Detect which cell encompasses the target text, then output its [x, y] center coordinate. 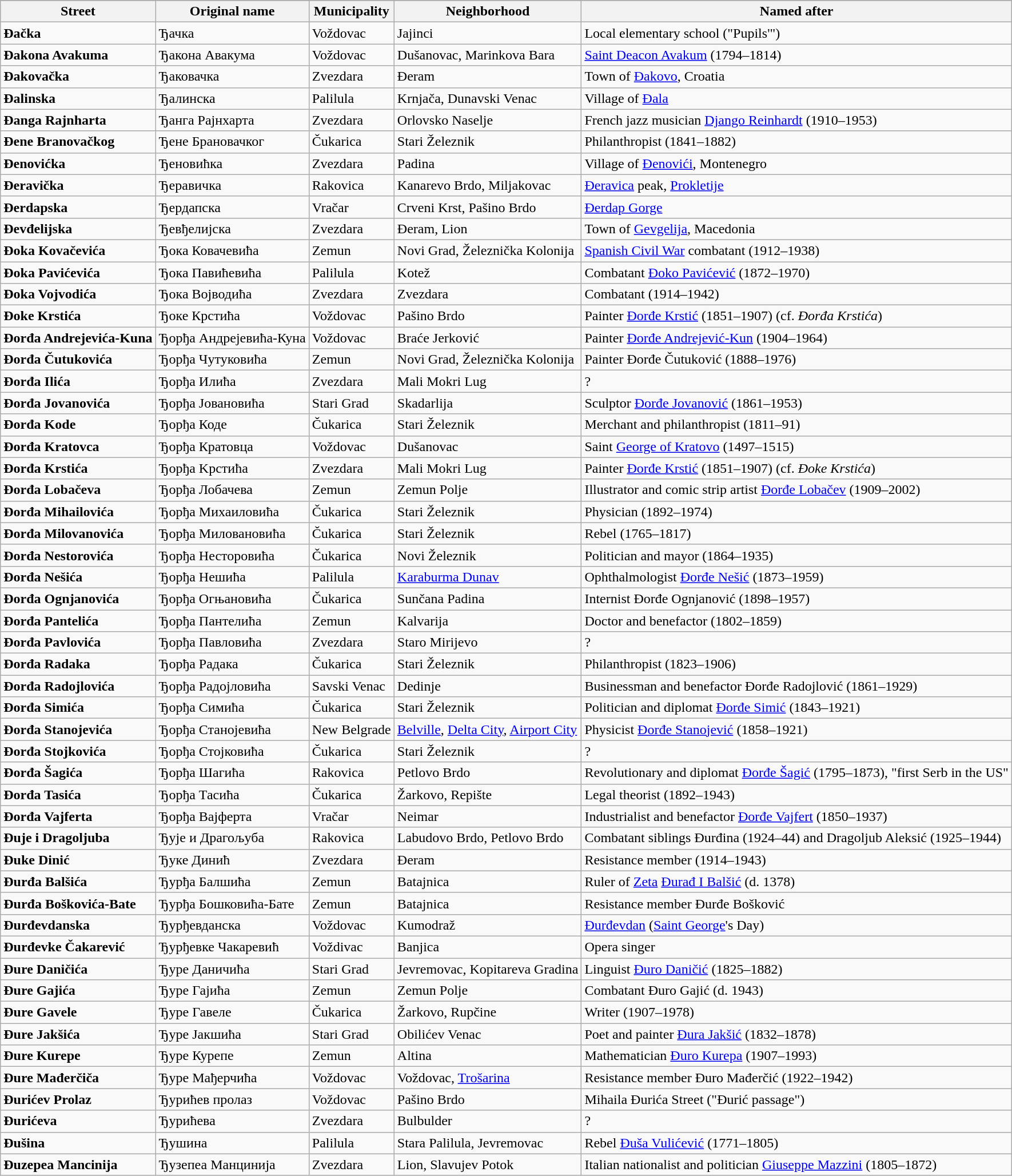
Ђорђа Шагића [232, 773]
Novi Železnik [488, 555]
Đorđa Čutukovića [78, 360]
Ђуре Гавеле [232, 1012]
Voždovac, Trošarina [488, 1078]
Đoke Krstića [78, 316]
Petlovo Brdo [488, 773]
Ђорђа Стојковића [232, 751]
Padina [488, 164]
Named after [797, 11]
Doctor and benefactor (1802–1859) [797, 620]
Ђурђевданска [232, 925]
Đušina [78, 1143]
Đorđa Krstića [78, 468]
Ђорђа Радака [232, 664]
Đurićeva [78, 1121]
Đurđevke Čakarević [78, 947]
Philanthropist (1841–1882) [797, 142]
Stara Palilula, Jevremovac [488, 1143]
Ђока Ковачевића [232, 250]
Painter Đorđe Andrejević-Kun (1904–1964) [797, 338]
Braće Jerković [488, 338]
Original name [232, 11]
Đure Gavele [78, 1012]
Đurđevdan (Saint George's Day) [797, 925]
Ђује и Драгољуба [232, 838]
Ђорђа Радојловића [232, 686]
Đuje i Dragoljuba [78, 838]
Rebel (1765–1817) [797, 533]
Đakona Avakuma [78, 55]
Žarkovo, Repište [488, 795]
Legal theorist (1892–1943) [797, 795]
Jevremovac, Kopitareva Gradina [488, 969]
Merchant and philanthropist (1811–91) [797, 425]
Resistance member Đurđe Bošković [797, 903]
Đorđa Radaka [78, 664]
Ђанга Рајнхарта [232, 120]
Dedinje [488, 686]
Combatant Đoko Pavićević (1872–1970) [797, 273]
Đorđa Stojkovića [78, 751]
Voždivac [351, 947]
Belville, Delta City, Airport City [488, 729]
Resistance member (1914–1943) [797, 860]
Saint Deacon Avakum (1794–1814) [797, 55]
Ђушина [232, 1143]
French jazz musician Django Reinhardt (1910–1953) [797, 120]
Đorđa Ilića [78, 381]
Đure Daničića [78, 969]
Savski Venac [351, 686]
Ђузепеа Манцинија [232, 1165]
Painter Đorđe Čutuković (1888–1976) [797, 360]
Physicist Đorđe Stanojević (1858–1921) [797, 729]
Municipality [351, 11]
Ђурићев пролаз [232, 1099]
Đanga Rajnharta [78, 120]
Đorđa Simića [78, 708]
Street [78, 11]
Đene Branovačkog [78, 142]
Đoka Vojvodića [78, 294]
Đorđa Jovanovića [78, 403]
Orlovsko Naselje [488, 120]
Jajinci [488, 33]
Industrialist and benefactor Đorđe Vajfert (1850–1937) [797, 816]
Đorđa Pantelića [78, 620]
Ђорђа Кратовца [232, 447]
Ђорђа Павловића [232, 643]
Lion, Slavujev Potok [488, 1165]
Ђурђевке Чакаревић [232, 947]
Rebel Đuša Vulićević (1771–1805) [797, 1143]
Đuzepea Mancinija [78, 1165]
Ruler of Zeta Đurađ I Balšić (d. 1378) [797, 882]
Ђорђа Несторовића [232, 555]
Ђорђа Михаиловића [232, 512]
Ђурђа Бошковића-Бате [232, 903]
Sunčana Padina [488, 599]
Ђорђа Нешића [232, 577]
Ђевђелијска [232, 229]
Đurđa Balšića [78, 882]
Đorđa Kode [78, 425]
Ђеравичка [232, 185]
Ђеновићка [232, 164]
Ђуре Гајића [232, 991]
Combatant siblings Đurđina (1924–44) and Dragoljub Aleksić (1925–1944) [797, 838]
Đurđevdanska [78, 925]
Writer (1907–1978) [797, 1012]
Ђорђа Чутуковића [232, 360]
Businessman and benefactor Đorđe Radojlović (1861–1929) [797, 686]
Linguist Đuro Daničić (1825–1882) [797, 969]
Resistance member Đuro Mađerčić (1922–1942) [797, 1078]
Painter Đorđe Krstić (1851–1907) (cf. Đorđa Krstića) [797, 316]
Đorđa Ognjanovića [78, 599]
Revolutionary and diplomat Đorđe Šagić (1795–1873), "first Serb in the US" [797, 773]
Đorđa Nešića [78, 577]
Đenovićka [78, 164]
Đorđa Nestorovića [78, 555]
Ђаковачка [232, 77]
Opera singer [797, 947]
Saint George of Kratovo (1497–1515) [797, 447]
Ђоке Крстића [232, 316]
Kanarevo Brdo, Miljakovac [488, 185]
Town of Gevgelija, Macedonia [797, 229]
Neighborhood [488, 11]
Ophthalmologist Đorđe Nešić (1873–1959) [797, 577]
Italian nationalist and politician Giuseppe Mazzini (1805–1872) [797, 1165]
Kalvarija [488, 620]
Đorđa Šagića [78, 773]
Ђуре Курепе [232, 1056]
Ђердапска [232, 207]
Village of Đenovići, Montenegro [797, 164]
Ђуре Даничића [232, 969]
Ђуре Мађерчића [232, 1078]
Đakovačka [78, 77]
Banjica [488, 947]
Kumodraž [488, 925]
Physician (1892–1974) [797, 512]
Đorđa Milovanovića [78, 533]
Đeram, Lion [488, 229]
Đoka Pavićevića [78, 273]
Đorđa Stanojevića [78, 729]
New Belgrade [351, 729]
Combatant Đuro Gajić (d. 1943) [797, 991]
Politician and diplomat Đorđe Simić (1843–1921) [797, 708]
Đeravička [78, 185]
Skadarlija [488, 403]
Đure Kurepe [78, 1056]
Neimar [488, 816]
Spanish Civil War combatant (1912–1938) [797, 250]
Ђорђа Лобачева [232, 490]
Internist Đorđe Ognjanović (1898–1957) [797, 599]
Đuke Dinić [78, 860]
Ђурићева [232, 1121]
Ђорђа Тасића [232, 795]
Politician and mayor (1864–1935) [797, 555]
Painter Đorđe Krstić (1851–1907) (cf. Đoke Krstića) [797, 468]
Ђорђа Вајферта [232, 816]
Crveni Krst, Pašino Brdo [488, 207]
Town of Đakovo, Croatia [797, 77]
Ђалинска [232, 98]
Ђорђа Симића [232, 708]
Bulbulder [488, 1121]
Karaburma Dunav [488, 577]
Ђурђа Балшића [232, 882]
Sculptor Đorđe Jovanović (1861–1953) [797, 403]
Ђене Брановачког [232, 142]
Đure Jakšića [78, 1034]
Đurđa Boškovića-Bate [78, 903]
Mihaila Đurića Street ("Đurić passage") [797, 1099]
Žarkovo, Rupčine [488, 1012]
Đorđa Radojlovića [78, 686]
Đalinska [78, 98]
Kotež [488, 273]
Đurićev Prolaz [78, 1099]
Altina [488, 1056]
Ђорђа Коде [232, 425]
Đorđa Tasića [78, 795]
Ђорђа Oгњановића [232, 599]
Krnjača, Dunavski Venac [488, 98]
Ђока Павићевића [232, 273]
Illustrator and comic strip artist Đorđe Lobačev (1909–2002) [797, 490]
Ђорђа Илића [232, 381]
Ђока Војводића [232, 294]
Đačka [78, 33]
Combatant (1914–1942) [797, 294]
Labudovo Brdo, Petlovo Brdo [488, 838]
Đorđa Pavlovića [78, 643]
Ђорђа Миловановића [232, 533]
Ђорђа Јовановића [232, 403]
Obilićev Venac [488, 1034]
Mathematician Đuro Kurepa (1907–1993) [797, 1056]
Local elementary school ("Pupils'") [797, 33]
Village of Đala [797, 98]
Ђорђа Пантелића [232, 620]
Ђуре Јакшића [232, 1034]
Ђуке Динић [232, 860]
Đure Mađerčiča [78, 1078]
Ђакона Авакума [232, 55]
Đorđa Kratovca [78, 447]
Philanthropist (1823–1906) [797, 664]
Đorđa Andrejevića-Kuna [78, 338]
Đerdap Gorge [797, 207]
Ђорђа Станојевића [232, 729]
Dušanovac, Marinkova Bara [488, 55]
Đevđelijska [78, 229]
Đorđa Mihailovića [78, 512]
Ђорђа Kрстића [232, 468]
Ђорђа Андрејевића-Куна [232, 338]
Dušanovac [488, 447]
Đure Gajića [78, 991]
Đorđa Vajferta [78, 816]
Ђачка [232, 33]
Staro Mirijevo [488, 643]
Đerdapska [78, 207]
Đoka Kovačevića [78, 250]
Đeravica peak, Prokletije [797, 185]
Đorđa Lobačeva [78, 490]
Poet and painter Đura Jakšić (1832–1878) [797, 1034]
